Provide the (x, y) coordinate of the cell's center where the given text is located.  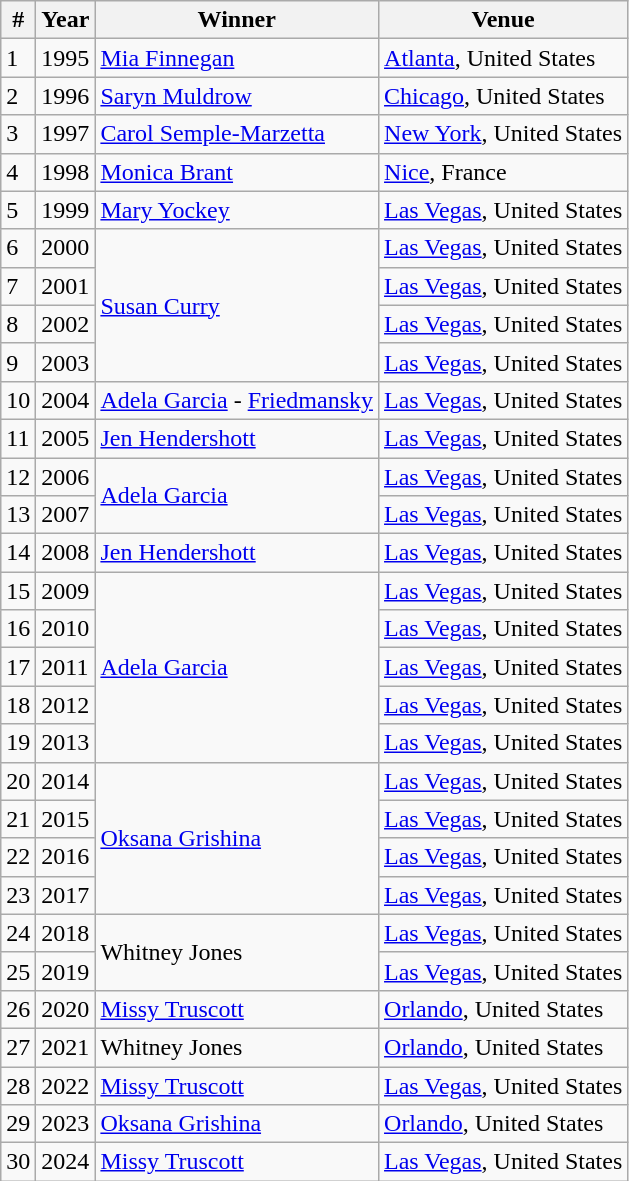
2005 (66, 438)
14 (18, 553)
2010 (66, 629)
2001 (66, 286)
2000 (66, 248)
4 (18, 172)
2024 (66, 1162)
2 (18, 96)
8 (18, 324)
Atlanta, United States (504, 58)
6 (18, 248)
17 (18, 667)
25 (18, 971)
5 (18, 210)
2011 (66, 667)
Monica Brant (237, 172)
2015 (66, 819)
10 (18, 400)
7 (18, 286)
Susan Curry (237, 305)
Mary Yockey (237, 210)
2021 (66, 1047)
9 (18, 362)
2007 (66, 515)
Nice, France (504, 172)
18 (18, 705)
16 (18, 629)
Mia Finnegan (237, 58)
28 (18, 1085)
30 (18, 1162)
2023 (66, 1124)
29 (18, 1124)
19 (18, 743)
2006 (66, 477)
1996 (66, 96)
1998 (66, 172)
1999 (66, 210)
2019 (66, 971)
23 (18, 895)
3 (18, 134)
12 (18, 477)
1997 (66, 134)
Carol Semple-Marzetta (237, 134)
2009 (66, 591)
2020 (66, 1009)
2013 (66, 743)
1 (18, 58)
2003 (66, 362)
21 (18, 819)
24 (18, 933)
2012 (66, 705)
11 (18, 438)
20 (18, 781)
27 (18, 1047)
2008 (66, 553)
Winner (237, 20)
2016 (66, 857)
2014 (66, 781)
1995 (66, 58)
Chicago, United States (504, 96)
2004 (66, 400)
2017 (66, 895)
26 (18, 1009)
2022 (66, 1085)
2002 (66, 324)
Year (66, 20)
22 (18, 857)
15 (18, 591)
13 (18, 515)
New York, United States (504, 134)
# (18, 20)
Venue (504, 20)
Saryn Muldrow (237, 96)
2018 (66, 933)
Adela Garcia - Friedmansky (237, 400)
